Capture the cell that displays the provided text and extract its (x, y) central coordinate. 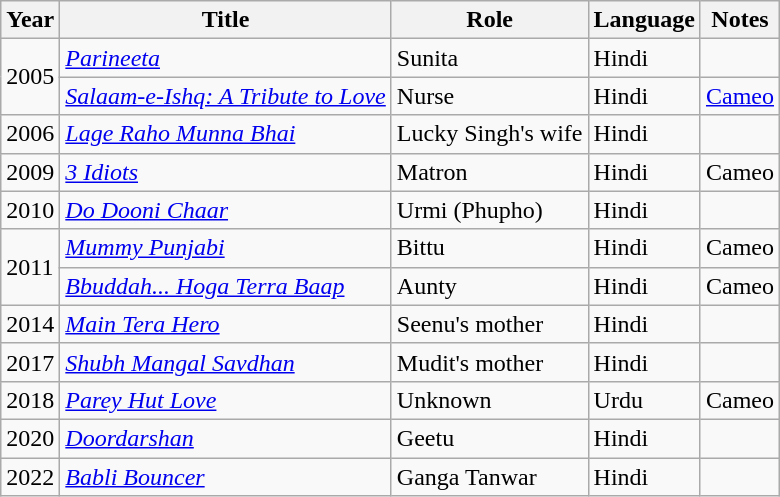
Mummy Punjabi (226, 248)
Urmi (Phupho) (490, 210)
Parey Hut Love (226, 400)
Main Tera Hero (226, 324)
Do Dooni Chaar (226, 210)
Title (226, 20)
Bbuddah... Hoga Terra Baap (226, 286)
2011 (30, 267)
Role (490, 20)
Parineeta (226, 58)
Notes (740, 20)
Ganga Tanwar (490, 477)
Babli Bouncer (226, 477)
Unknown (490, 400)
Year (30, 20)
Matron (490, 172)
Seenu's mother (490, 324)
2006 (30, 134)
Salaam-e-Ishq: A Tribute to Love (226, 96)
Doordarshan (226, 438)
Geetu (490, 438)
Lage Raho Munna Bhai (226, 134)
2018 (30, 400)
Language (644, 20)
2020 (30, 438)
Lucky Singh's wife (490, 134)
2017 (30, 362)
Shubh Mangal Savdhan (226, 362)
2009 (30, 172)
Aunty (490, 286)
Urdu (644, 400)
2005 (30, 77)
2022 (30, 477)
Mudit's mother (490, 362)
Nurse (490, 96)
3 Idiots (226, 172)
2014 (30, 324)
2010 (30, 210)
Sunita (490, 58)
Bittu (490, 248)
